Output the [X, Y] coordinate of the center of the cell containing the given text.  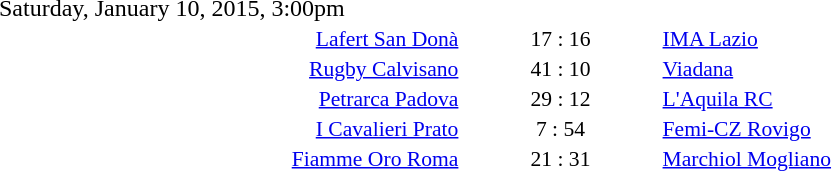
17 : 16 [560, 38]
41 : 10 [560, 68]
7 : 54 [560, 128]
29 : 12 [560, 98]
